Search for the cell housing the specified text and yield its [x, y] center coordinate. 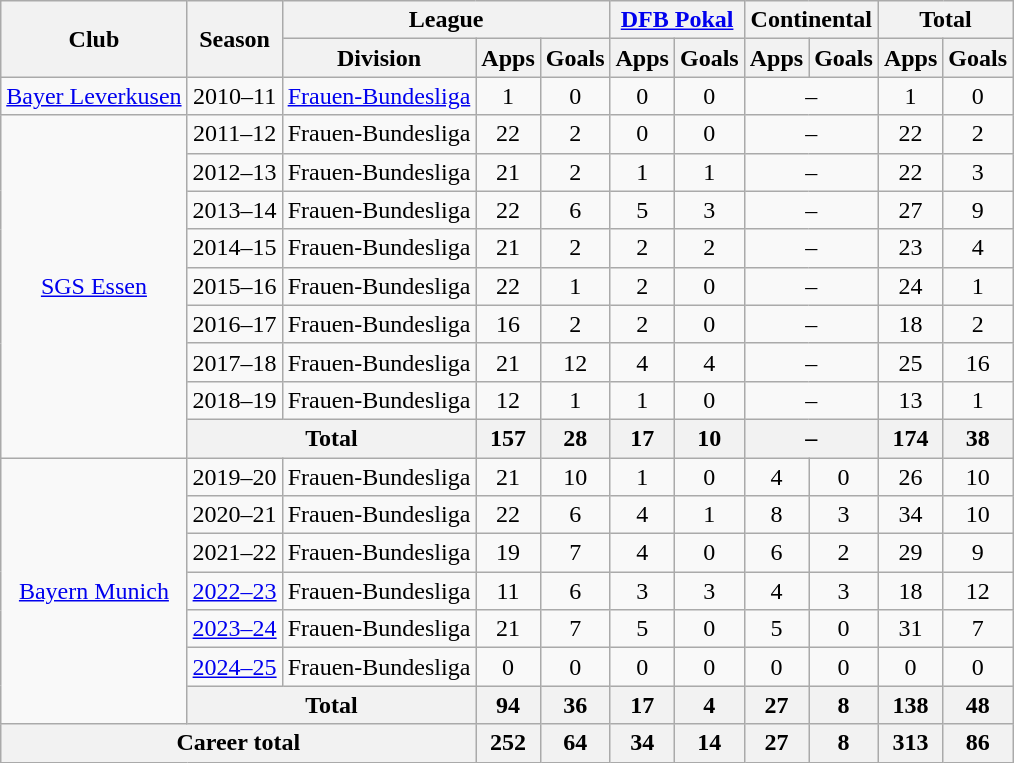
2019–20 [234, 477]
Bayern Munich [94, 591]
38 [978, 438]
Club [94, 39]
64 [575, 743]
Division [379, 58]
2021–22 [234, 553]
23 [910, 248]
2011–12 [234, 134]
28 [575, 438]
24 [910, 286]
2016–17 [234, 324]
11 [508, 591]
Bayer Leverkusen [94, 96]
36 [575, 705]
86 [978, 743]
48 [978, 705]
2024–25 [234, 667]
2012–13 [234, 172]
157 [508, 438]
SGS Essen [94, 286]
19 [508, 553]
DFB Pokal [677, 20]
Career total [238, 743]
26 [910, 477]
2022–23 [234, 591]
252 [508, 743]
2017–18 [234, 362]
2010–11 [234, 96]
2015–16 [234, 286]
2014–15 [234, 248]
25 [910, 362]
2013–14 [234, 210]
174 [910, 438]
13 [910, 400]
313 [910, 743]
94 [508, 705]
2018–19 [234, 400]
14 [709, 743]
31 [910, 629]
League [446, 20]
29 [910, 553]
Season [234, 39]
Continental [811, 20]
2023–24 [234, 629]
2020–21 [234, 515]
138 [910, 705]
